Determine the (x, y) coordinate at the center of the cell enclosing the given text.  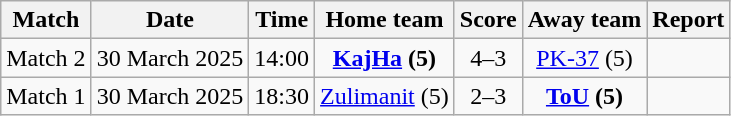
Match 1 (46, 96)
Zulimanit (5) (385, 96)
14:00 (282, 58)
Date (170, 20)
Score (488, 20)
PK-37 (5) (584, 58)
2–3 (488, 96)
Time (282, 20)
KajHa (5) (385, 58)
ToU (5) (584, 96)
Home team (385, 20)
Report (688, 20)
Away team (584, 20)
Match 2 (46, 58)
4–3 (488, 58)
Match (46, 20)
18:30 (282, 96)
